Locate the cell with the specified text and output its [x, y] center coordinate. 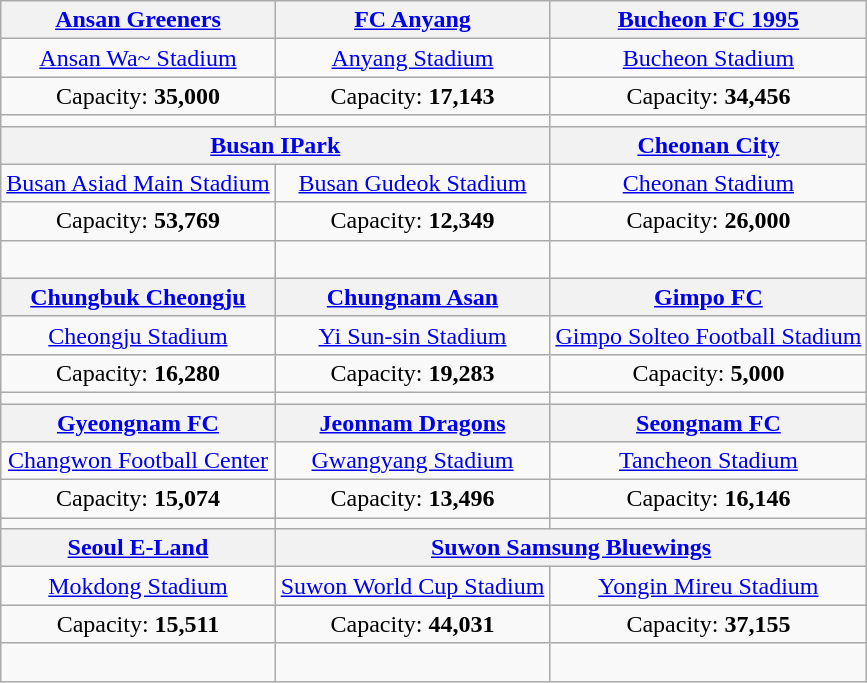
Gyeongnam FC [138, 423]
Gwangyang Stadium [412, 461]
Anyang Stadium [412, 58]
Capacity: 15,511 [138, 624]
Capacity: 16,280 [138, 373]
Capacity: 34,456 [708, 96]
Capacity: 15,074 [138, 499]
Bucheon Stadium [708, 58]
Suwon World Cup Stadium [412, 586]
Mokdong Stadium [138, 586]
Yi Sun-sin Stadium [412, 335]
Capacity: 16,146 [708, 499]
Capacity: 19,283 [412, 373]
FC Anyang [412, 20]
Ansan Wa~ Stadium [138, 58]
Yongin Mireu Stadium [708, 586]
Tancheon Stadium [708, 461]
Bucheon FC 1995 [708, 20]
Chungbuk Cheongju [138, 297]
Chungnam Asan [412, 297]
Cheonan Stadium [708, 183]
Changwon Football Center [138, 461]
Capacity: 12,349 [412, 221]
Capacity: 44,031 [412, 624]
Suwon Samsung Bluewings [571, 548]
Cheonan City [708, 145]
Busan Gudeok Stadium [412, 183]
Busan Asiad Main Stadium [138, 183]
Ansan Greeners [138, 20]
Seongnam FC [708, 423]
Capacity: 26,000 [708, 221]
Capacity: 13,496 [412, 499]
Capacity: 17,143 [412, 96]
Cheongju Stadium [138, 335]
Busan IPark [276, 145]
Gimpo FC [708, 297]
Capacity: 37,155 [708, 624]
Capacity: 53,769 [138, 221]
Capacity: 35,000 [138, 96]
Jeonnam Dragons [412, 423]
Capacity: 5,000 [708, 373]
Gimpo Solteo Football Stadium [708, 335]
Seoul E-Land [138, 548]
